For the text-containing cell, return its midpoint in (x, y) coordinate format. 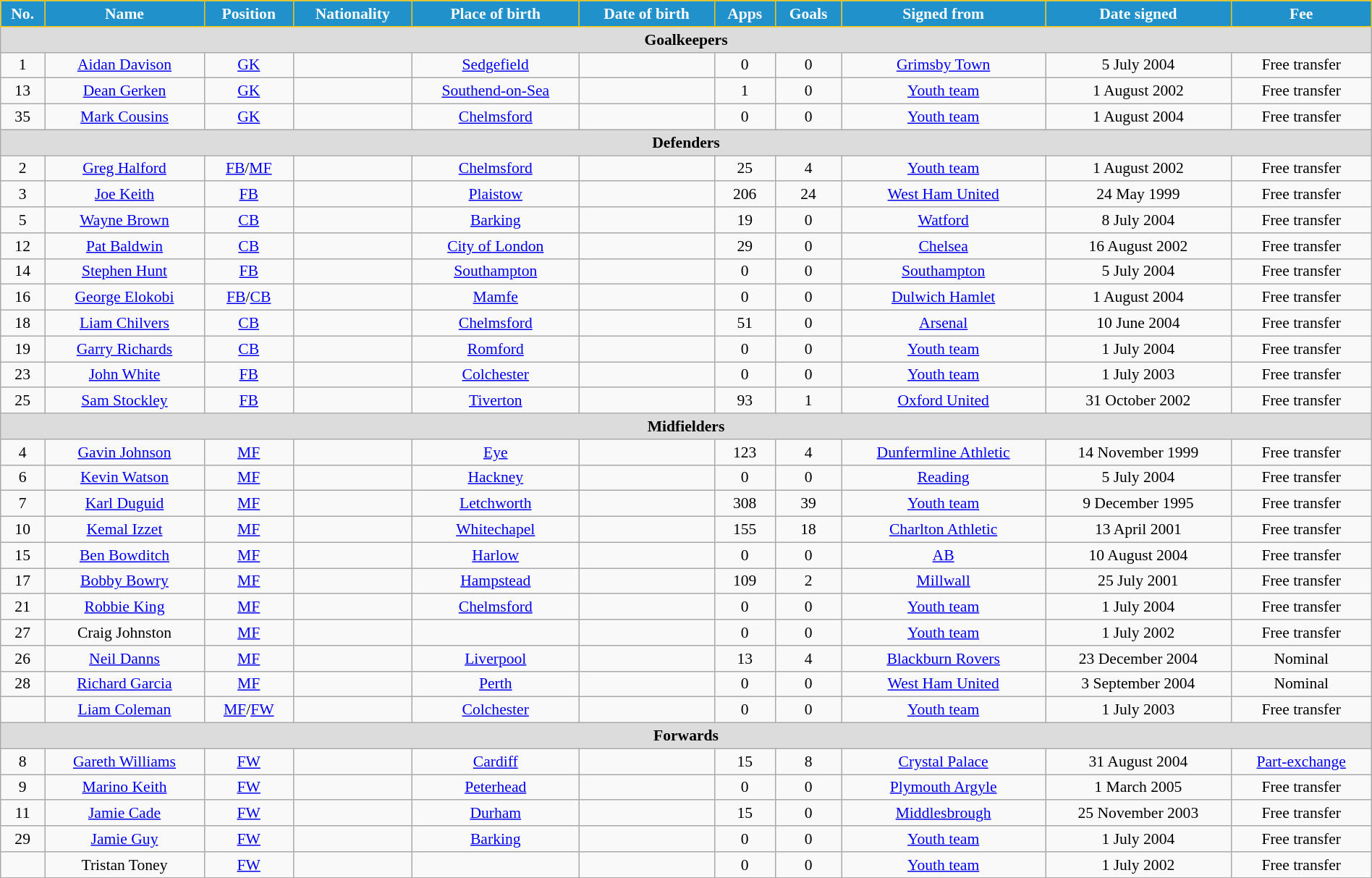
3 (23, 195)
8 July 2004 (1139, 220)
AB (944, 555)
21 (23, 607)
Gareth Williams (124, 761)
Liam Chilvers (124, 324)
Dunfermline Athletic (944, 452)
Liam Coleman (124, 710)
Joe Keith (124, 195)
3 September 2004 (1139, 684)
16 August 2002 (1139, 246)
Signed from (944, 14)
Durham (495, 814)
Gavin Johnson (124, 452)
Cardiff (495, 761)
Ben Bowditch (124, 555)
Bobby Bowry (124, 581)
Aidan Davison (124, 65)
Liverpool (495, 659)
Robbie King (124, 607)
Pat Baldwin (124, 246)
Hackney (495, 478)
51 (745, 324)
Kemal Izzet (124, 530)
109 (745, 581)
Forwards (686, 736)
39 (808, 504)
Blackburn Rovers (944, 659)
Goalkeepers (686, 40)
Eye (495, 452)
Sedgefield (495, 65)
Garry Richards (124, 349)
Jamie Guy (124, 839)
Part-exchange (1301, 761)
13 April 2001 (1139, 530)
123 (745, 452)
Perth (495, 684)
Oxford United (944, 401)
FB/MF (249, 169)
Peterhead (495, 788)
1 March 2005 (1139, 788)
23 (23, 375)
Place of birth (495, 14)
24 May 1999 (1139, 195)
John White (124, 375)
Date signed (1139, 14)
6 (23, 478)
Name (124, 14)
Hampstead (495, 581)
308 (745, 504)
Southend-on-Sea (495, 91)
Stephen Hunt (124, 271)
George Elokobi (124, 297)
Defenders (686, 143)
No. (23, 14)
24 (808, 195)
5 (23, 220)
Fee (1301, 14)
10 June 2004 (1139, 324)
Jamie Cade (124, 814)
Watford (944, 220)
Date of birth (647, 14)
9 December 1995 (1139, 504)
25 November 2003 (1139, 814)
Romford (495, 349)
FB/CB (249, 297)
Whitechapel (495, 530)
Charlton Athletic (944, 530)
10 (23, 530)
31 August 2004 (1139, 761)
14 November 1999 (1139, 452)
Craig Johnston (124, 633)
Millwall (944, 581)
7 (23, 504)
31 October 2002 (1139, 401)
Wayne Brown (124, 220)
28 (23, 684)
Apps (745, 14)
27 (23, 633)
10 August 2004 (1139, 555)
Plaistow (495, 195)
9 (23, 788)
26 (23, 659)
Neil Danns (124, 659)
93 (745, 401)
Harlow (495, 555)
Dulwich Hamlet (944, 297)
14 (23, 271)
Crystal Palace (944, 761)
Richard Garcia (124, 684)
Marino Keith (124, 788)
Letchworth (495, 504)
11 (23, 814)
Greg Halford (124, 169)
Mamfe (495, 297)
Position (249, 14)
Tristan Toney (124, 865)
Sam Stockley (124, 401)
23 December 2004 (1139, 659)
Arsenal (944, 324)
Tiverton (495, 401)
City of London (495, 246)
Goals (808, 14)
155 (745, 530)
17 (23, 581)
Midfielders (686, 426)
Dean Gerken (124, 91)
16 (23, 297)
25 July 2001 (1139, 581)
35 (23, 117)
Reading (944, 478)
MF/FW (249, 710)
Grimsby Town (944, 65)
Plymouth Argyle (944, 788)
Middlesbrough (944, 814)
Karl Duguid (124, 504)
Nationality (352, 14)
Mark Cousins (124, 117)
Kevin Watson (124, 478)
206 (745, 195)
Chelsea (944, 246)
12 (23, 246)
